From the cell containing the given text, extract its center point as (x, y) coordinate. 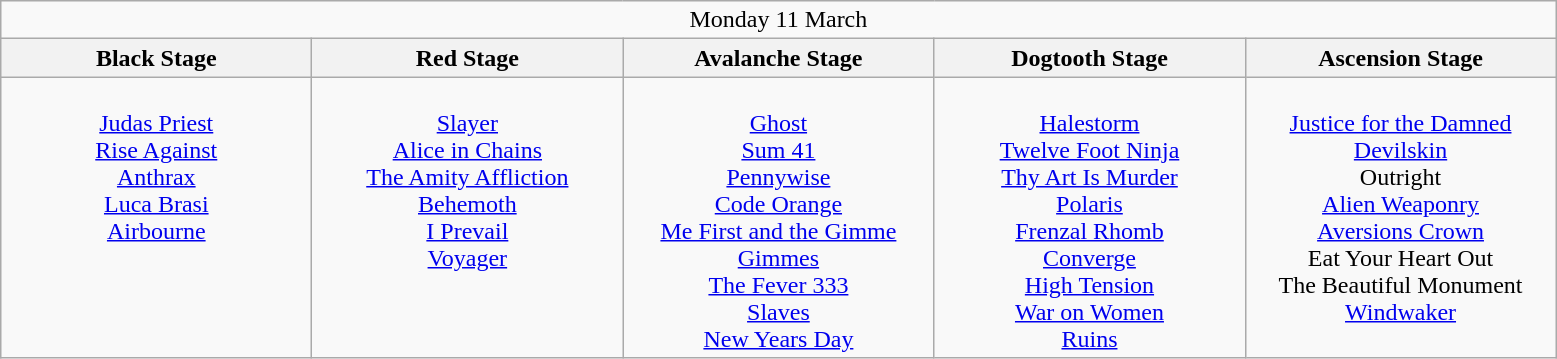
Slayer Alice in Chains The Amity Affliction Behemoth I Prevail Voyager (468, 218)
Judas Priest Rise Against Anthrax Luca Brasi Airbourne (156, 218)
Black Stage (156, 58)
Justice for the Damned Devilskin Outright Alien Weaponry Aversions Crown Eat Your Heart Out The Beautiful Monument Windwaker (1400, 218)
Dogtooth Stage (1090, 58)
Ghost Sum 41 Pennywise Code Orange Me First and the Gimme Gimmes The Fever 333 Slaves New Years Day (778, 218)
Ascension Stage (1400, 58)
Red Stage (468, 58)
Avalanche Stage (778, 58)
Monday 11 March (778, 20)
Halestorm Twelve Foot Ninja Thy Art Is Murder Polaris Frenzal Rhomb Converge High Tension War on Women Ruins (1090, 218)
